Extract the [x, y] coordinate from the center of the cell holding the provided text.  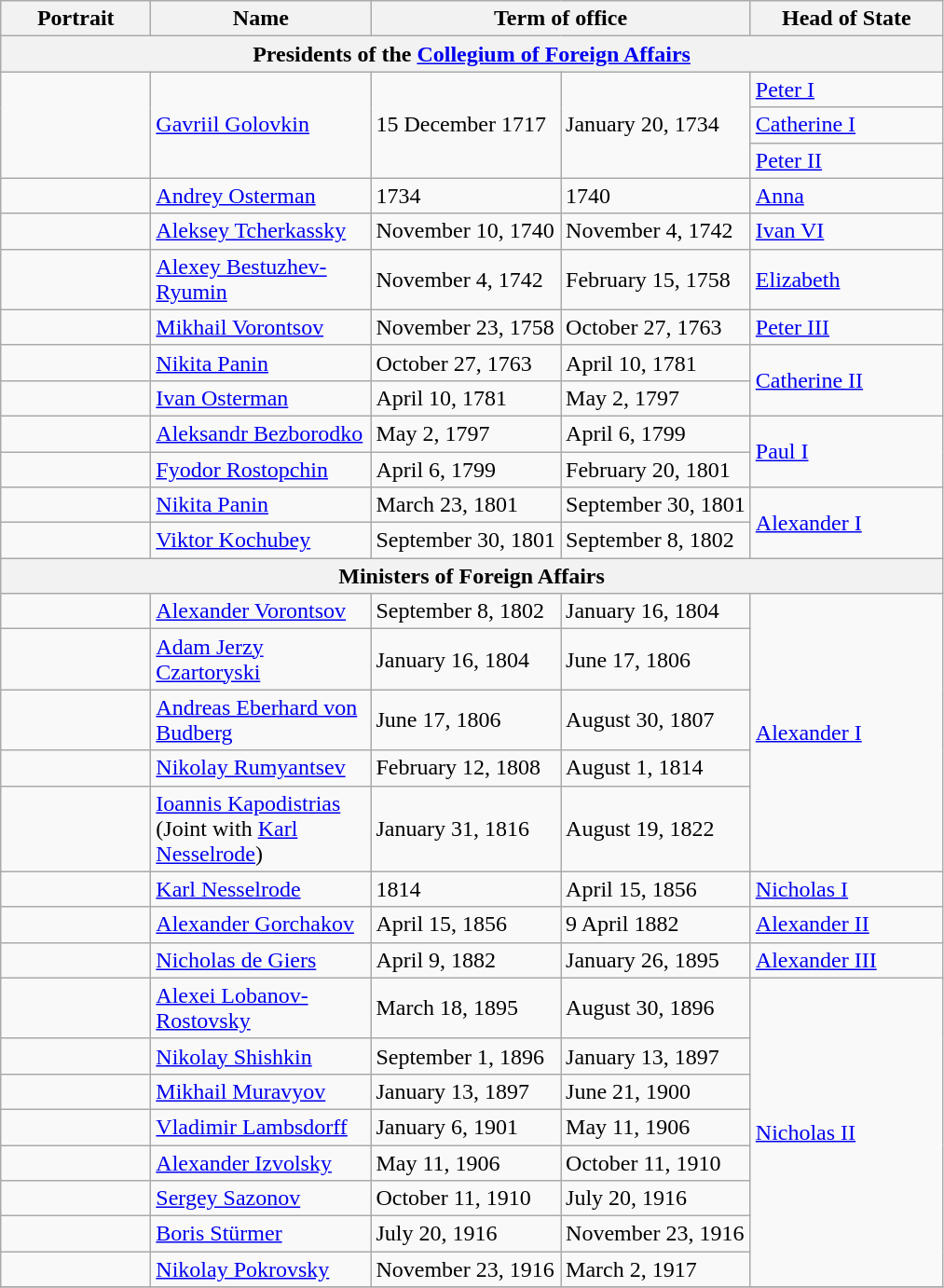
August 19, 1822 [656, 829]
Andreas Eberhard von Budberg [261, 719]
Nikolay Rumyantsev [261, 768]
March 18, 1895 [466, 1008]
1814 [466, 889]
Andrey Osterman [261, 196]
Ivan VI [846, 231]
September 1, 1896 [466, 1056]
Alexander II [846, 925]
Elizabeth [846, 280]
June 21, 1900 [656, 1091]
Peter II [846, 160]
Mikhail Vorontsov [261, 327]
Portrait [76, 19]
February 15, 1758 [656, 280]
August 30, 1807 [656, 719]
Nicholas II [846, 1132]
January 31, 1816 [466, 829]
February 12, 1808 [466, 768]
Peter III [846, 327]
Adam Jerzy Czartoryski [261, 660]
November 10, 1740 [466, 231]
Mikhail Muravyov [261, 1091]
January 20, 1734 [656, 125]
Ioannis Kapodistrias(Joint with Karl Nesselrode) [261, 829]
Sergey Sazonov [261, 1199]
January 6, 1901 [466, 1127]
February 20, 1801 [656, 469]
Catherine I [846, 125]
August 30, 1896 [656, 1008]
April 9, 1882 [466, 960]
Presidents of the Collegium of Foreign Affairs [472, 54]
Gavriil Golovkin [261, 125]
Fyodor Rostopchin [261, 469]
Boris Stürmer [261, 1234]
Aleksandr Bezborodko [261, 433]
August 1, 1814 [656, 768]
Nicholas I [846, 889]
Nikolay Shishkin [261, 1056]
Nikolay Pokrovsky [261, 1269]
Alexey Bestuzhev-Ryumin [261, 280]
Alexander Vorontsov [261, 611]
Nicholas de Giers [261, 960]
Name [261, 19]
Head of State [846, 19]
Anna [846, 196]
9 April 1882 [656, 925]
Vladimir Lambsdorff [261, 1127]
Catherine II [846, 380]
Ivan Osterman [261, 398]
1740 [656, 196]
March 2, 1917 [656, 1269]
November 23, 1758 [466, 327]
March 23, 1801 [466, 505]
Alexander III [846, 960]
Paul I [846, 451]
January 26, 1895 [656, 960]
Karl Nesselrode [261, 889]
Ministers of Foreign Affairs [472, 576]
Viktor Kochubey [261, 541]
1734 [466, 196]
Peter I [846, 89]
Aleksey Tcherkassky [261, 231]
Alexei Lobanov-Rostovsky [261, 1008]
Term of office [561, 19]
15 December 1717 [466, 125]
Alexander Izvolsky [261, 1162]
Alexander Gorchakov [261, 925]
